Find where the given text appears and provide that cell's center as (x, y) coordinate. 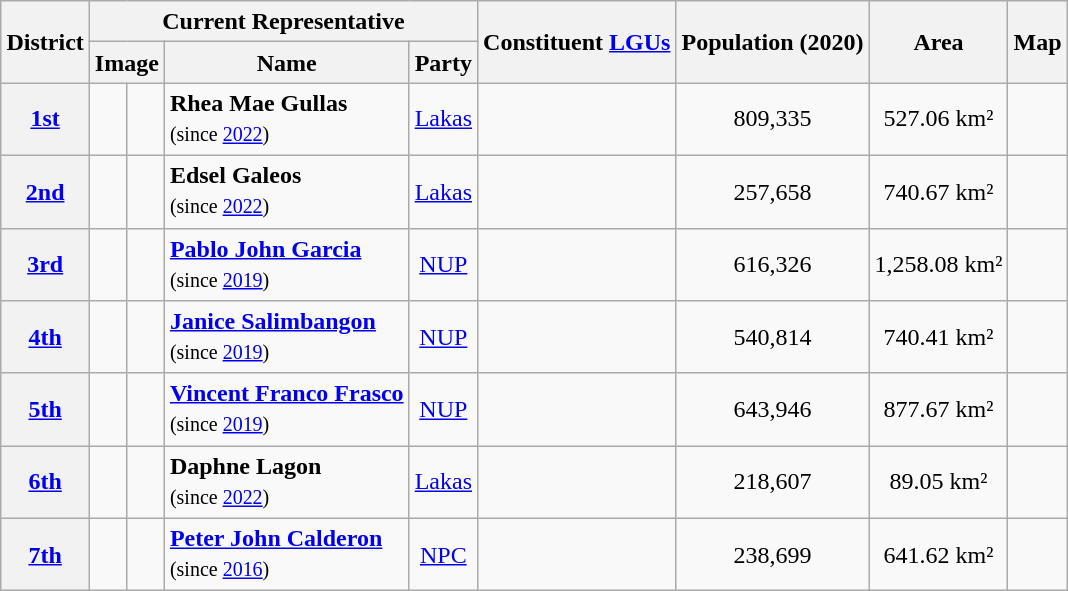
Rhea Mae Gullas(since 2022) (286, 120)
540,814 (772, 338)
257,658 (772, 192)
218,607 (772, 482)
740.67 km² (938, 192)
2nd (45, 192)
616,326 (772, 264)
527.06 km² (938, 120)
District (45, 42)
Daphne Lagon(since 2022) (286, 482)
Name (286, 62)
4th (45, 338)
Vincent Franco Frasco(since 2019) (286, 410)
809,335 (772, 120)
89.05 km² (938, 482)
1st (45, 120)
Peter John Calderon(since 2016) (286, 554)
Image (126, 62)
Pablo John Garcia(since 2019) (286, 264)
3rd (45, 264)
1,258.08 km² (938, 264)
Constituent LGUs (577, 42)
238,699 (772, 554)
6th (45, 482)
Janice Salimbangon(since 2019) (286, 338)
643,946 (772, 410)
NPC (443, 554)
7th (45, 554)
Map (1038, 42)
Edsel Galeos(since 2022) (286, 192)
Population (2020) (772, 42)
Area (938, 42)
Party (443, 62)
740.41 km² (938, 338)
Current Representative (283, 22)
641.62 km² (938, 554)
877.67 km² (938, 410)
5th (45, 410)
